Output the [X, Y] coordinate of the center of the cell containing the given text.  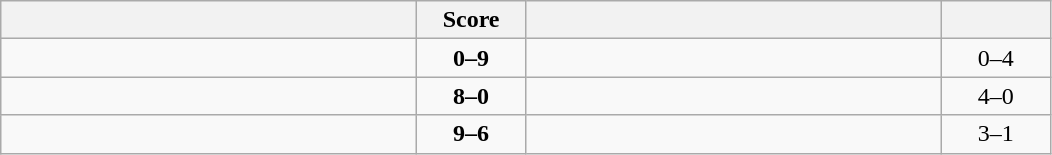
4–0 [996, 96]
Score [472, 20]
9–6 [472, 134]
0–9 [472, 58]
0–4 [996, 58]
8–0 [472, 96]
3–1 [996, 134]
